Capture the cell that displays the provided text and extract its [x, y] central coordinate. 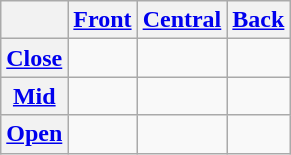
Close [34, 58]
Mid [34, 96]
Front [102, 20]
Back [258, 20]
Open [34, 134]
Central [182, 20]
